Detect which cell encompasses the target text, then output its (X, Y) center coordinate. 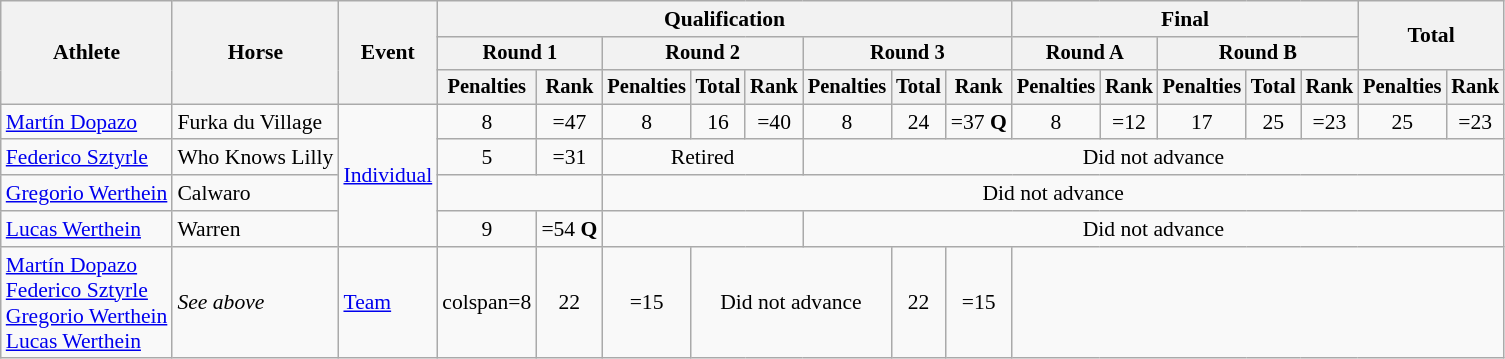
colspan=8 (486, 303)
Who Knows Lilly (255, 158)
16 (718, 122)
Athlete (87, 52)
17 (1202, 122)
Final (1185, 19)
=12 (1129, 122)
Martín Dopazo (87, 122)
Calwaro (255, 193)
Lucas Werthein (87, 229)
=40 (774, 122)
Team (388, 303)
Horse (255, 52)
Martín DopazoFederico SztyrleGregorio WertheinLucas Werthein (87, 303)
Round 3 (908, 54)
24 (918, 122)
=37 Q (979, 122)
Furka du Village (255, 122)
=47 (569, 122)
5 (486, 158)
Retired (702, 158)
Round A (1085, 54)
Individual (388, 175)
9 (486, 229)
Warren (255, 229)
Event (388, 52)
=31 (569, 158)
Qualification (724, 19)
Round 2 (702, 54)
Round 1 (520, 54)
Round B (1258, 54)
Gregorio Werthein (87, 193)
Federico Sztyrle (87, 158)
=54 Q (569, 229)
See above (255, 303)
